Return (X, Y) of the center of cell containing provided text 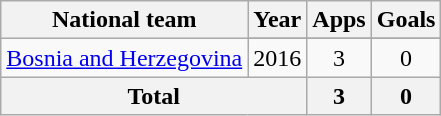
Bosnia and Herzegovina (124, 58)
Apps (339, 20)
Year (278, 20)
2016 (278, 58)
Goals (406, 20)
Total (154, 96)
National team (124, 20)
